Locate the cell with the specified text and output its [x, y] center coordinate. 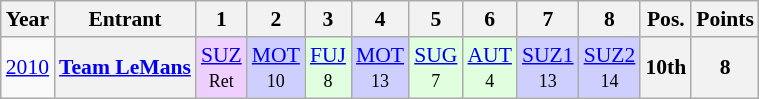
Entrant [125, 19]
Team LeMans [125, 68]
6 [489, 19]
2 [276, 19]
SUZ214 [610, 68]
2010 [28, 68]
3 [328, 19]
1 [222, 19]
10th [666, 68]
SUG7 [436, 68]
Year [28, 19]
Points [725, 19]
FUJ8 [328, 68]
Pos. [666, 19]
SUZRet [222, 68]
MOT10 [276, 68]
4 [380, 19]
MOT13 [380, 68]
SUZ113 [548, 68]
7 [548, 19]
5 [436, 19]
AUT4 [489, 68]
